Locate the cell with the specified text and output its (x, y) center coordinate. 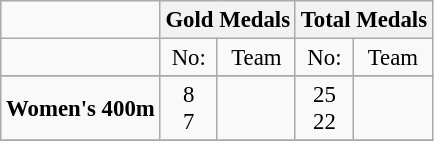
25 22 (324, 108)
Gold Medals (228, 20)
Total Medals (364, 20)
Women's 400m (80, 108)
8 7 (188, 108)
